Output the [x, y] coordinate of the center of the cell containing the given text.  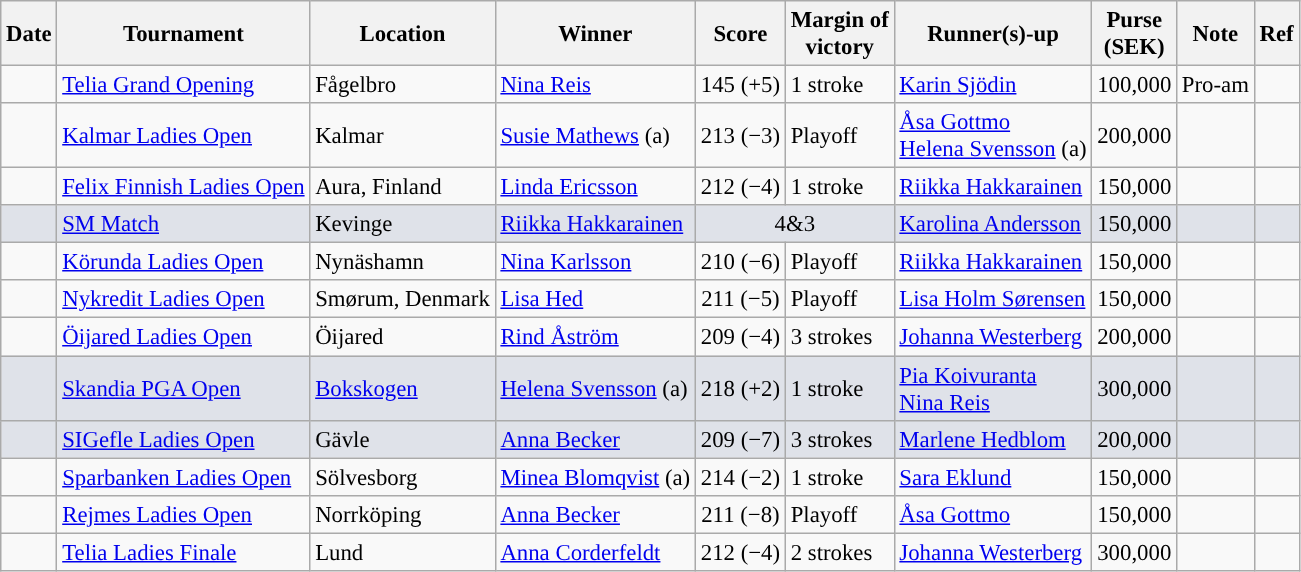
Körunda Ladies Open [184, 262]
Öijared Ladies Open [184, 337]
Kevinge [402, 224]
Kalmar Ladies Open [184, 136]
210 (−6) [741, 262]
Smørum, Denmark [402, 299]
SIGefle Ladies Open [184, 439]
100,000 [1134, 85]
Nina Reis [595, 85]
Telia Grand Opening [184, 85]
Gävle [402, 439]
209 (−7) [741, 439]
Winner [595, 34]
Felix Finnish Ladies Open [184, 187]
Norrköping [402, 514]
Sparbanken Ladies Open [184, 477]
Rejmes Ladies Open [184, 514]
2 strokes [840, 552]
Pia Koivuranta Nina Reis [993, 388]
Karolina Andersson [993, 224]
Tournament [184, 34]
Nina Karlsson [595, 262]
Nykredit Ladies Open [184, 299]
4&3 [796, 224]
Date [29, 34]
Location [402, 34]
Runner(s)-up [993, 34]
Rind Åström [595, 337]
Score [741, 34]
SM Match [184, 224]
209 (−4) [741, 337]
Pro-am [1216, 85]
145 (+5) [741, 85]
Karin Sjödin [993, 85]
Linda Ericsson [595, 187]
Fågelbro [402, 85]
Margin ofvictory [840, 34]
Telia Ladies Finale [184, 552]
Nynäshamn [402, 262]
211 (−5) [741, 299]
Anna Corderfeldt [595, 552]
Lund [402, 552]
Bokskogen [402, 388]
Purse(SEK) [1134, 34]
Lisa Holm Sørensen [993, 299]
218 (+2) [741, 388]
Sara Eklund [993, 477]
Lisa Hed [595, 299]
Åsa Gottmo Helena Svensson (a) [993, 136]
Sölvesborg [402, 477]
214 (−2) [741, 477]
Åsa Gottmo [993, 514]
Öijared [402, 337]
Minea Blomqvist (a) [595, 477]
213 (−3) [741, 136]
211 (−8) [741, 514]
Kalmar [402, 136]
Aura, Finland [402, 187]
Susie Mathews (a) [595, 136]
Note [1216, 34]
Skandia PGA Open [184, 388]
Ref [1276, 34]
Marlene Hedblom [993, 439]
Helena Svensson (a) [595, 388]
